Detect which cell encompasses the target text, then output its (x, y) center coordinate. 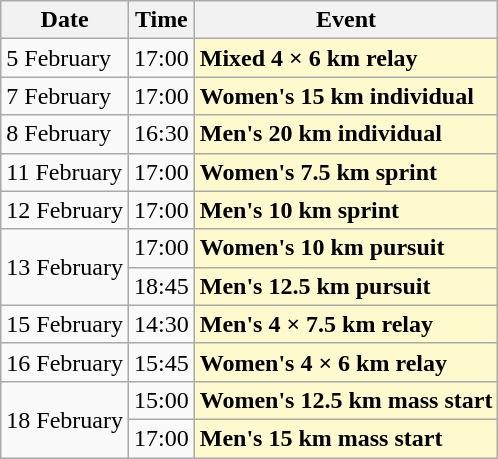
Men's 15 km mass start (346, 438)
12 February (65, 210)
15:45 (161, 362)
Time (161, 20)
18:45 (161, 286)
Event (346, 20)
Women's 15 km individual (346, 96)
Men's 12.5 km pursuit (346, 286)
16 February (65, 362)
15:00 (161, 400)
Women's 7.5 km sprint (346, 172)
Women's 12.5 km mass start (346, 400)
5 February (65, 58)
Mixed 4 × 6 km relay (346, 58)
Men's 4 × 7.5 km relay (346, 324)
Women's 4 × 6 km relay (346, 362)
11 February (65, 172)
8 February (65, 134)
7 February (65, 96)
Men's 20 km individual (346, 134)
14:30 (161, 324)
Date (65, 20)
Women's 10 km pursuit (346, 248)
16:30 (161, 134)
13 February (65, 267)
15 February (65, 324)
Men's 10 km sprint (346, 210)
18 February (65, 419)
